For the text-containing cell, return its midpoint in [X, Y] coordinate format. 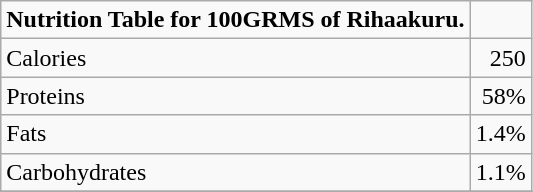
1.1% [500, 172]
Calories [236, 58]
Proteins [236, 96]
250 [500, 58]
Nutrition Table for 100GRMS of Rihaakuru. [236, 20]
1.4% [500, 134]
Fats [236, 134]
58% [500, 96]
Carbohydrates [236, 172]
